Scan for the cell matching the given text and deliver its (X, Y) coordinate at center. 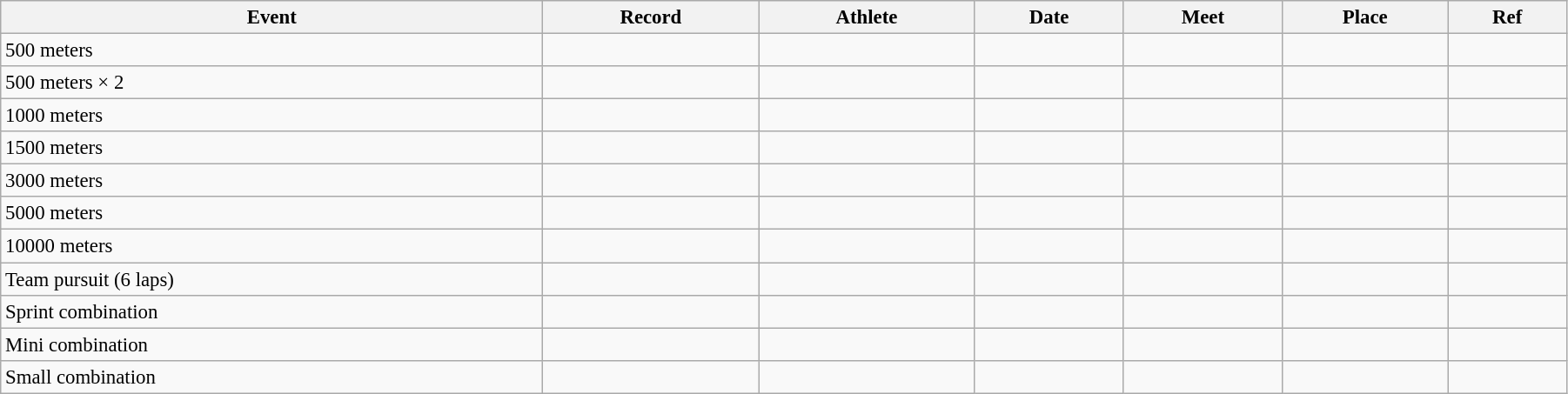
10000 meters (271, 246)
Athlete (867, 17)
5000 meters (271, 213)
Event (271, 17)
Mini combination (271, 344)
1500 meters (271, 148)
Place (1365, 17)
Date (1049, 17)
1000 meters (271, 116)
Meet (1203, 17)
Ref (1507, 17)
Small combination (271, 377)
Team pursuit (6 laps) (271, 279)
500 meters × 2 (271, 83)
500 meters (271, 50)
Record (651, 17)
3000 meters (271, 181)
Sprint combination (271, 311)
